Capture the cell that displays the provided text and extract its (x, y) central coordinate. 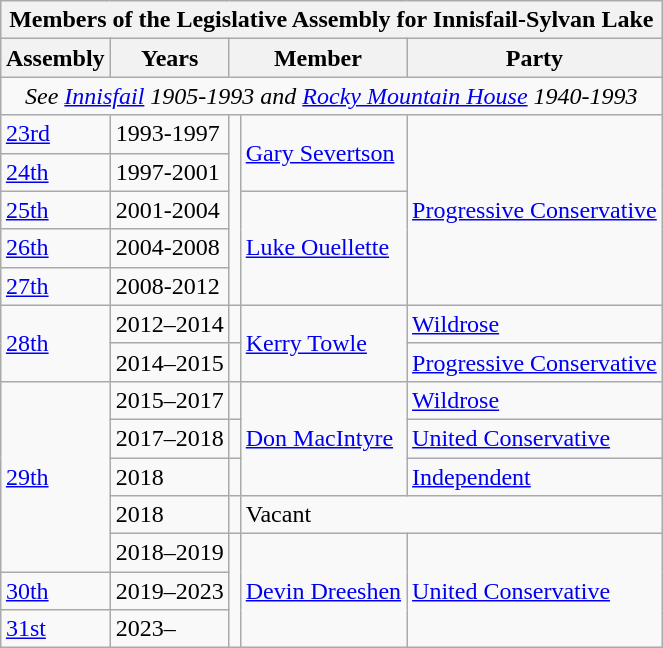
2001-2004 (170, 210)
2018–2019 (170, 553)
2015–2017 (170, 400)
Member (318, 58)
Years (170, 58)
Devin Dreeshen (323, 591)
Independent (535, 477)
23rd (55, 134)
Gary Severtson (323, 153)
Assembly (55, 58)
Luke Ouellette (323, 248)
2017–2018 (170, 438)
27th (55, 286)
Party (535, 58)
31st (55, 629)
24th (55, 172)
Kerry Towle (323, 343)
2012–2014 (170, 324)
Members of the Legislative Assembly for Innisfail-Sylvan Lake (331, 20)
Don MacIntyre (323, 438)
2019–2023 (170, 591)
25th (55, 210)
See Innisfail 1905-1993 and Rocky Mountain House 1940-1993 (331, 96)
28th (55, 343)
26th (55, 248)
29th (55, 476)
30th (55, 591)
Vacant (451, 515)
2014–2015 (170, 362)
2004-2008 (170, 248)
2008-2012 (170, 286)
1993-1997 (170, 134)
2023– (170, 629)
1997-2001 (170, 172)
